Scan for the cell matching the given text and deliver its (x, y) coordinate at center. 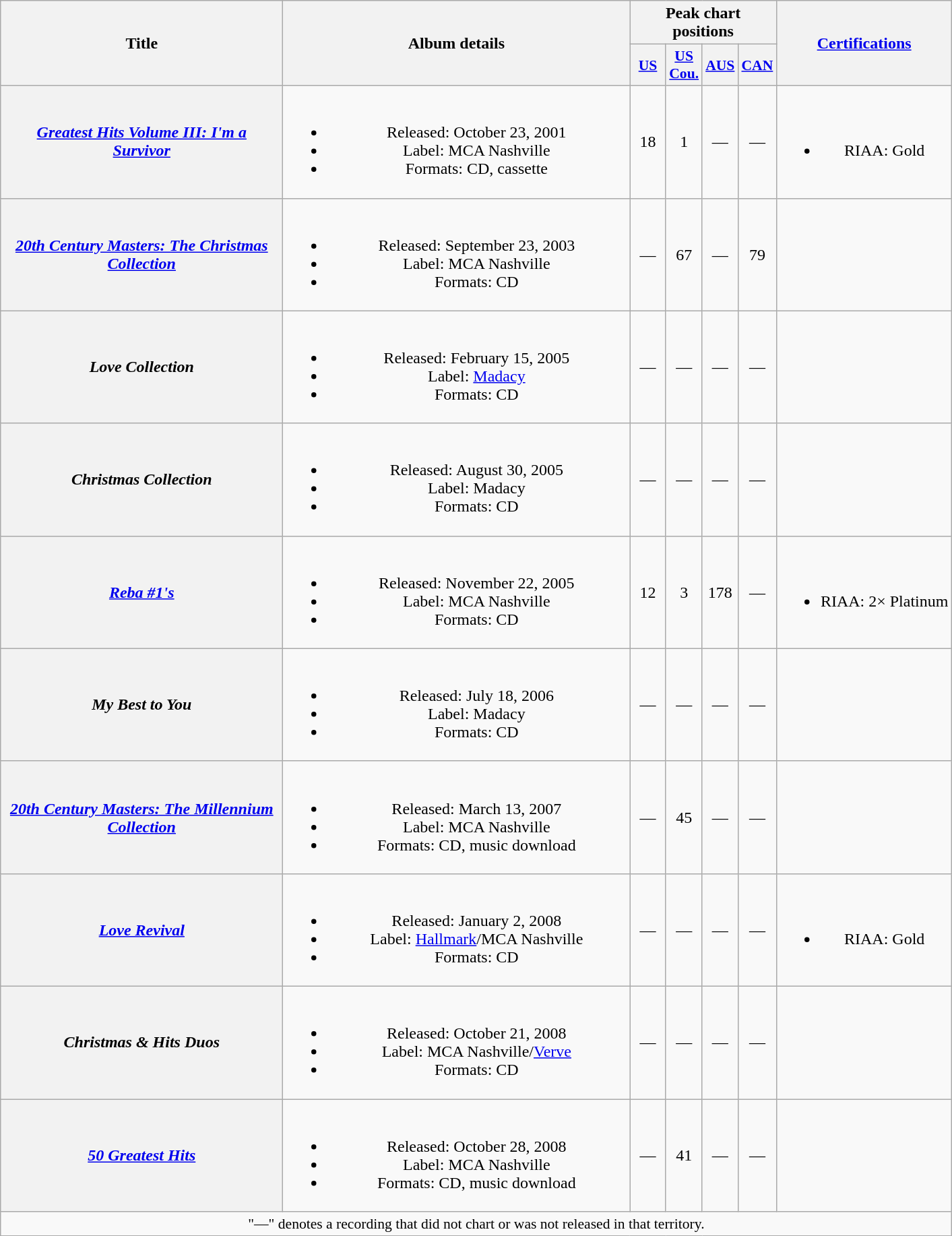
Released: August 30, 2005Label: MadacyFormats: CD (457, 480)
67 (684, 255)
Released: October 23, 2001Label: MCA NashvilleFormats: CD, cassette (457, 142)
Title (141, 43)
"—" denotes a recording that did not chart or was not released in that territory. (476, 1224)
50 Greatest Hits (141, 1155)
45 (684, 817)
Released: November 22, 2005Label: MCA NashvilleFormats: CD (457, 592)
3 (684, 592)
Certifications (864, 43)
My Best to You (141, 705)
AUS (720, 65)
1 (684, 142)
US (648, 65)
178 (720, 592)
Love Collection (141, 367)
Reba #1's (141, 592)
Christmas & Hits Duos (141, 1042)
41 (684, 1155)
Released: October 28, 2008Label: MCA NashvilleFormats: CD, music download (457, 1155)
Released: March 13, 2007Label: MCA NashvilleFormats: CD, music download (457, 817)
Released: February 15, 2005Label: MadacyFormats: CD (457, 367)
Greatest Hits Volume III: I'm aSurvivor (141, 142)
Christmas Collection (141, 480)
Released: October 21, 2008Label: MCA Nashville/VerveFormats: CD (457, 1042)
Released: July 18, 2006Label: MadacyFormats: CD (457, 705)
Love Revival (141, 930)
USCou. (684, 65)
Released: September 23, 2003Label: MCA NashvilleFormats: CD (457, 255)
CAN (757, 65)
20th Century Masters: The ChristmasCollection (141, 255)
18 (648, 142)
12 (648, 592)
20th Century Masters: The MillenniumCollection (141, 817)
Released: January 2, 2008Label: Hallmark/MCA NashvilleFormats: CD (457, 930)
79 (757, 255)
Peak chartpositions (703, 23)
Album details (457, 43)
RIAA: 2× Platinum (864, 592)
